Detect which cell encompasses the target text, then output its (x, y) center coordinate. 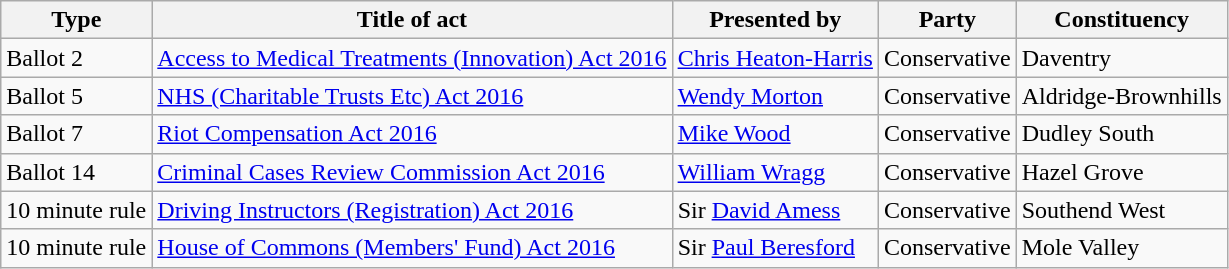
House of Commons (Members' Fund) Act 2016 (412, 248)
Party (947, 20)
Daventry (1122, 58)
Hazel Grove (1122, 172)
Dudley South (1122, 134)
Wendy Morton (775, 96)
Access to Medical Treatments (Innovation) Act 2016 (412, 58)
Constituency (1122, 20)
Ballot 7 (76, 134)
Driving Instructors (Registration) Act 2016 (412, 210)
Ballot 14 (76, 172)
Ballot 2 (76, 58)
Ballot 5 (76, 96)
NHS (Charitable Trusts Etc) Act 2016 (412, 96)
Sir Paul Beresford (775, 248)
Chris Heaton-Harris (775, 58)
Criminal Cases Review Commission Act 2016 (412, 172)
William Wragg (775, 172)
Mole Valley (1122, 248)
Sir David Amess (775, 210)
Southend West (1122, 210)
Mike Wood (775, 134)
Title of act (412, 20)
Type (76, 20)
Presented by (775, 20)
Riot Compensation Act 2016 (412, 134)
Aldridge-Brownhills (1122, 96)
